Locate the cell with the specified text and output its [x, y] center coordinate. 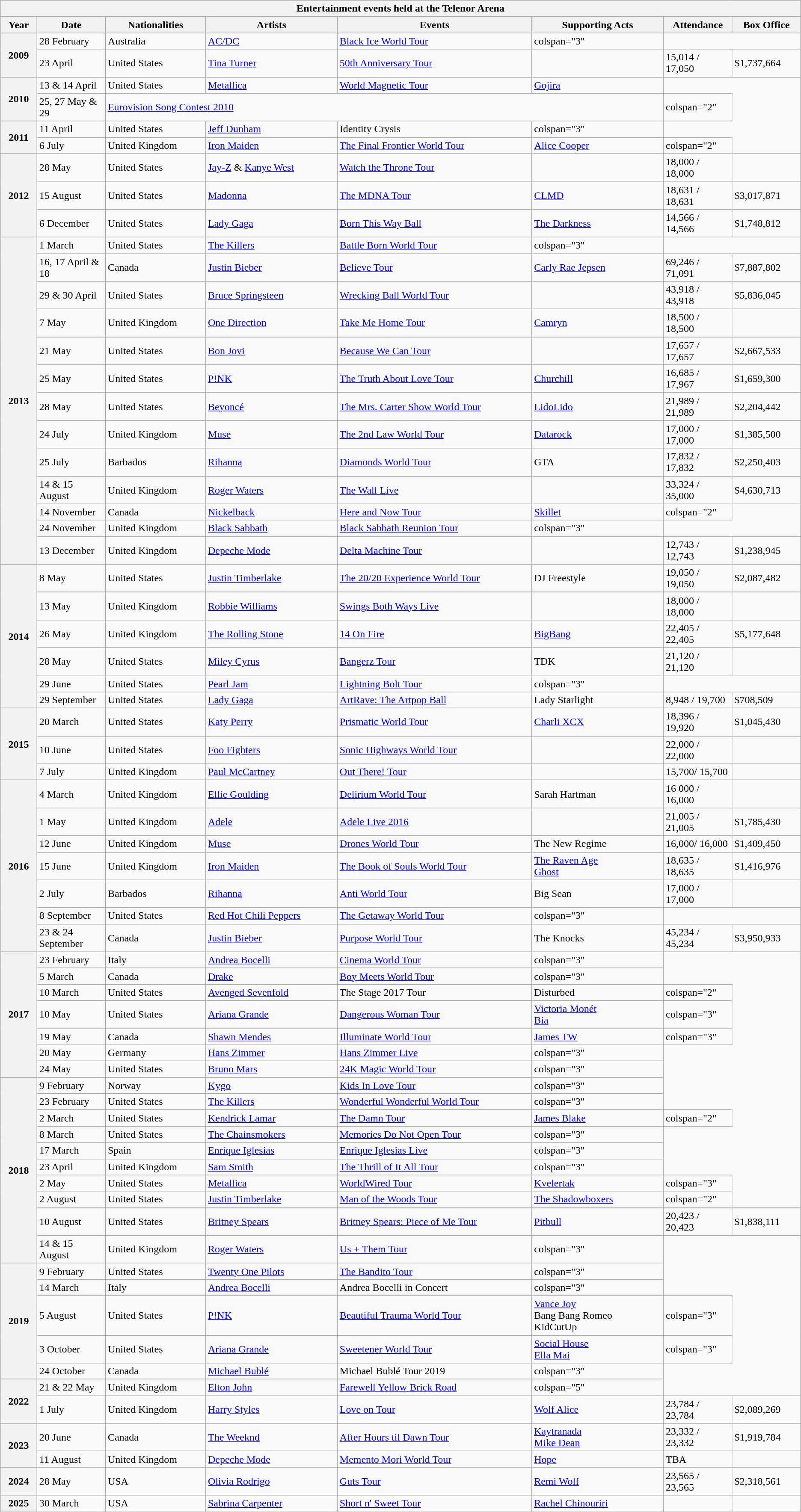
James TW [598, 1036]
WorldWired Tour [434, 1183]
Skillet [598, 512]
Pitbull [598, 1222]
Katy Perry [271, 722]
Memories Do Not Open Tour [434, 1134]
DJ Freestyle [598, 578]
18,635 / 18,635 [698, 866]
6 December [71, 223]
The Darkness [598, 223]
CLMD [598, 195]
$5,177,648 [766, 634]
Kids In Love Tour [434, 1086]
$1,385,500 [766, 435]
Britney Spears [271, 1222]
Datarock [598, 435]
8 September [71, 916]
30 March [71, 1503]
The Chainsmokers [271, 1134]
10 June [71, 750]
Box Office [766, 25]
Alice Cooper [598, 145]
$1,748,812 [766, 223]
Supporting Acts [598, 25]
$1,238,945 [766, 550]
7 July [71, 772]
The New Regime [598, 844]
Anti World Tour [434, 894]
$708,509 [766, 700]
16,000/ 16,000 [698, 844]
Jeff Dunham [271, 129]
20 June [71, 1437]
Miley Cyrus [271, 661]
20 May [71, 1053]
Avenged Sevenfold [271, 992]
Pearl Jam [271, 684]
$1,737,664 [766, 63]
GTA [598, 462]
Dangerous Woman Tour [434, 1015]
Victoria Monét Bia [598, 1015]
The Weeknd [271, 1437]
Enrique Iglesias [271, 1151]
10 March [71, 992]
The Damn Tour [434, 1118]
21 May [71, 351]
$1,659,300 [766, 379]
Born This Way Ball [434, 223]
Wonderful Wonderful World Tour [434, 1102]
Olivia Rodrigo [271, 1482]
28 February [71, 41]
Kvelertak [598, 1183]
Andrea Bocelli in Concert [434, 1287]
5 August [71, 1315]
2019 [19, 1321]
25, 27 May & 29 [71, 107]
11 April [71, 129]
Identity Crysis [434, 129]
$3,950,933 [766, 938]
Gojira [598, 85]
Boy Meets World Tour [434, 976]
20 March [71, 722]
21 & 22 May [71, 1388]
23 & 24 September [71, 938]
Beyoncé [271, 406]
2014 [19, 636]
$4,630,713 [766, 490]
BigBang [598, 634]
Swings Both Ways Live [434, 606]
$1,919,784 [766, 1437]
10 May [71, 1015]
Michael Bublé [271, 1371]
19,050 / 19,050 [698, 578]
8,948 / 19,700 [698, 700]
Events [434, 25]
Adele Live 2016 [434, 822]
One Direction [271, 323]
Sam Smith [271, 1167]
Attendance [698, 25]
$1,785,430 [766, 822]
Charli XCX [598, 722]
ArtRave: The Artpop Ball [434, 700]
18,396 / 19,920 [698, 722]
23,332 / 23,332 [698, 1437]
Robbie Williams [271, 606]
2018 [19, 1170]
20,423 / 20,423 [698, 1222]
2017 [19, 1015]
Illuminate World Tour [434, 1036]
$2,250,403 [766, 462]
$2,667,533 [766, 351]
$1,409,450 [766, 844]
24 May [71, 1069]
Eurovision Song Contest 2010 [384, 107]
$2,087,482 [766, 578]
The Thrill of It All Tour [434, 1167]
24 October [71, 1371]
Twenty One Pilots [271, 1271]
Bruno Mars [271, 1069]
Beautiful Trauma World Tour [434, 1315]
The Bandito Tour [434, 1271]
2022 [19, 1401]
2023 [19, 1446]
Social HouseElla Mai [598, 1349]
Wrecking Ball World Tour [434, 295]
4 March [71, 794]
The 2nd Law World Tour [434, 435]
6 July [71, 145]
The Book of Souls World Tour [434, 866]
17,832 / 17,832 [698, 462]
Nationalities [155, 25]
$2,089,269 [766, 1410]
Vance Joy Bang Bang Romeo KidCutUp [598, 1315]
Farewell Yellow Brick Road [434, 1388]
Shawn Mendes [271, 1036]
Red Hot Chili Peppers [271, 916]
The Wall Live [434, 490]
Delta Machine Tour [434, 550]
21,120 / 21,120 [698, 661]
Germany [155, 1053]
2011 [19, 137]
43,918 / 43,918 [698, 295]
Enrique Iglesias Live [434, 1151]
Harry Styles [271, 1410]
Disturbed [598, 992]
2 March [71, 1118]
Watch the Throne Tour [434, 168]
17,657 / 17,657 [698, 351]
29 September [71, 700]
12,743 / 12,743 [698, 550]
21,989 / 21,989 [698, 406]
25 May [71, 379]
Spain [155, 1151]
Short n' Sweet Tour [434, 1503]
Sonic Highways World Tour [434, 750]
Entertainment events held at the Telenor Arena [400, 9]
LidoLido [598, 406]
2010 [19, 99]
15,700/ 15,700 [698, 772]
18,631 / 18,631 [698, 195]
Prismatic World Tour [434, 722]
Here and Now Tour [434, 512]
13 & 14 April [71, 85]
Jay-Z & Kanye West [271, 168]
Bruce Springsteen [271, 295]
69,246 / 71,091 [698, 267]
2025 [19, 1503]
16,685 / 17,967 [698, 379]
2024 [19, 1482]
$5,836,045 [766, 295]
$2,204,442 [766, 406]
Churchill [598, 379]
Battle Born World Tour [434, 245]
Because We Can Tour [434, 351]
Take Me Home Tour [434, 323]
5 March [71, 976]
Hans Zimmer Live [434, 1053]
Out There! Tour [434, 772]
Drake [271, 976]
The Mrs. Carter Show World Tour [434, 406]
Man of the Woods Tour [434, 1199]
James Blake [598, 1118]
8 May [71, 578]
13 December [71, 550]
Madonna [271, 195]
24 November [71, 528]
$7,887,802 [766, 267]
World Magnetic Tour [434, 85]
29 June [71, 684]
The Getaway World Tour [434, 916]
1 March [71, 245]
23,565 / 23,565 [698, 1482]
18,500 / 18,500 [698, 323]
26 May [71, 634]
Tina Turner [271, 63]
The Raven AgeGhost [598, 866]
24K Magic World Tour [434, 1069]
2016 [19, 866]
1 May [71, 822]
3 October [71, 1349]
$2,318,561 [766, 1482]
Hope [598, 1459]
Black Sabbath Reunion Tour [434, 528]
Norway [155, 1086]
7 May [71, 323]
Year [19, 25]
22,405 / 22,405 [698, 634]
Guts Tour [434, 1482]
19 May [71, 1036]
AC/DC [271, 41]
colspan="5" [598, 1388]
2012 [19, 195]
Delirium World Tour [434, 794]
Camryn [598, 323]
The Knocks [598, 938]
Adele [271, 822]
Carly Rae Jepsen [598, 267]
The Stage 2017 Tour [434, 992]
The Final Frontier World Tour [434, 145]
Wolf Alice [598, 1410]
10 August [71, 1222]
Black Ice World Tour [434, 41]
TDK [598, 661]
Australia [155, 41]
KaytranadaMike Dean [598, 1437]
After Hours til Dawn Tour [434, 1437]
15,014 / 17,050 [698, 63]
Bangerz Tour [434, 661]
Lightning Bolt Tour [434, 684]
Britney Spears: Piece of Me Tour [434, 1222]
Sarah Hartman [598, 794]
25 July [71, 462]
Us + Them Tour [434, 1249]
Black Sabbath [271, 528]
Nickelback [271, 512]
14 On Fire [434, 634]
11 August [71, 1459]
2015 [19, 744]
14,566 / 14,566 [698, 223]
12 June [71, 844]
16 000 / 16,000 [698, 794]
2 May [71, 1183]
Foo Fighters [271, 750]
Big Sean [598, 894]
Kendrick Lamar [271, 1118]
$1,838,111 [766, 1222]
21,005 / 21,005 [698, 822]
Sweetener World Tour [434, 1349]
2009 [19, 55]
Hans Zimmer [271, 1053]
1 July [71, 1410]
The Rolling Stone [271, 634]
15 August [71, 195]
17 March [71, 1151]
29 & 30 April [71, 295]
Purpose World Tour [434, 938]
16, 17 April & 18 [71, 267]
22,000 / 22,000 [698, 750]
15 June [71, 866]
24 July [71, 435]
$1,045,430 [766, 722]
Sabrina Carpenter [271, 1503]
Memento Mori World Tour [434, 1459]
Michael Bublé Tour 2019 [434, 1371]
Kygo [271, 1086]
Bon Jovi [271, 351]
Ellie Goulding [271, 794]
TBA [698, 1459]
2 August [71, 1199]
2013 [19, 400]
Drones World Tour [434, 844]
Date [71, 25]
23,784 / 23,784 [698, 1410]
Love on Tour [434, 1410]
14 March [71, 1287]
Paul McCartney [271, 772]
The Shadowboxers [598, 1199]
$1,416,976 [766, 866]
The 20/20 Experience World Tour [434, 578]
Artists [271, 25]
Cinema World Tour [434, 960]
13 May [71, 606]
$3,017,871 [766, 195]
Elton John [271, 1388]
Rachel Chinouriri [598, 1503]
8 March [71, 1134]
50th Anniversary Tour [434, 63]
Remi Wolf [598, 1482]
The MDNA Tour [434, 195]
The Truth About Love Tour [434, 379]
45,234 / 45,234 [698, 938]
2 July [71, 894]
Diamonds World Tour [434, 462]
Believe Tour [434, 267]
Lady Starlight [598, 700]
14 November [71, 512]
33,324 / 35,000 [698, 490]
